Capture the cell that displays the provided text and extract its (X, Y) central coordinate. 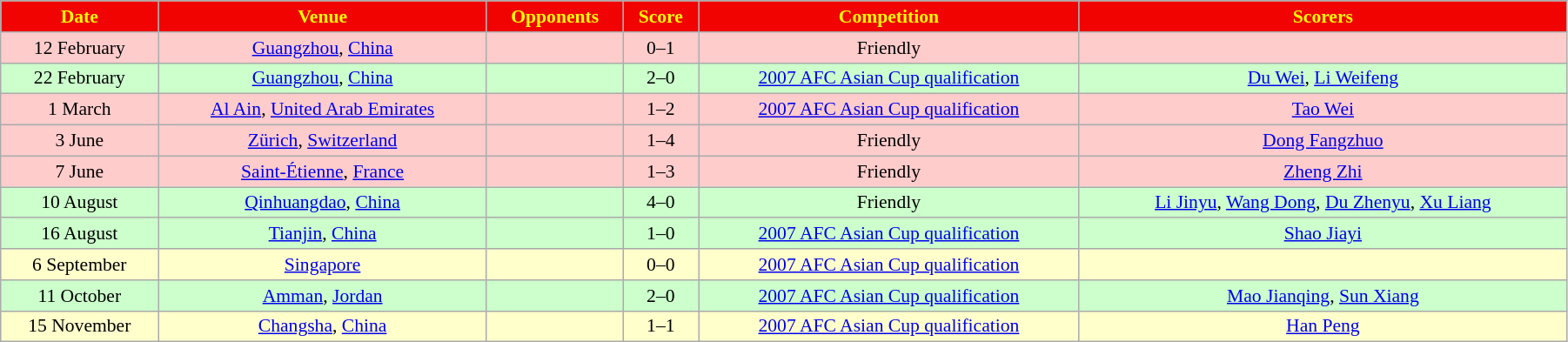
0–1 (661, 48)
Dong Fangzhuo (1323, 141)
15 November (80, 326)
Score (661, 17)
Date (80, 17)
Scorers (1323, 17)
1–2 (661, 110)
Venue (323, 17)
Li Jinyu, Wang Dong, Du Zhenyu, Xu Liang (1323, 203)
22 February (80, 78)
Singapore (323, 265)
Tianjin, China (323, 234)
4–0 (661, 203)
Shao Jiayi (1323, 234)
Changsha, China (323, 326)
1–3 (661, 171)
Al Ain, United Arab Emirates (323, 110)
0–0 (661, 265)
1 March (80, 110)
6 September (80, 265)
Competition (889, 17)
11 October (80, 296)
12 February (80, 48)
Du Wei, Li Weifeng (1323, 78)
16 August (80, 234)
Zürich, Switzerland (323, 141)
1–0 (661, 234)
Zheng Zhi (1323, 171)
7 June (80, 171)
Saint-Étienne, France (323, 171)
Tao Wei (1323, 110)
Amman, Jordan (323, 296)
Han Peng (1323, 326)
Mao Jianqing, Sun Xiang (1323, 296)
3 June (80, 141)
1–4 (661, 141)
Qinhuangdao, China (323, 203)
Opponents (555, 17)
1–1 (661, 326)
10 August (80, 203)
